Output the [x, y] coordinate of the center of the cell containing the given text.  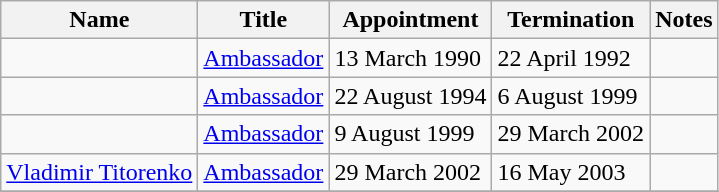
16 May 2003 [571, 172]
Name [100, 20]
13 March 1990 [410, 58]
Title [264, 20]
Termination [571, 20]
6 August 1999 [571, 96]
Notes [684, 20]
9 August 1999 [410, 134]
Vladimir Titorenko [100, 172]
22 August 1994 [410, 96]
Appointment [410, 20]
22 April 1992 [571, 58]
